Detect which cell encompasses the target text, then output its [x, y] center coordinate. 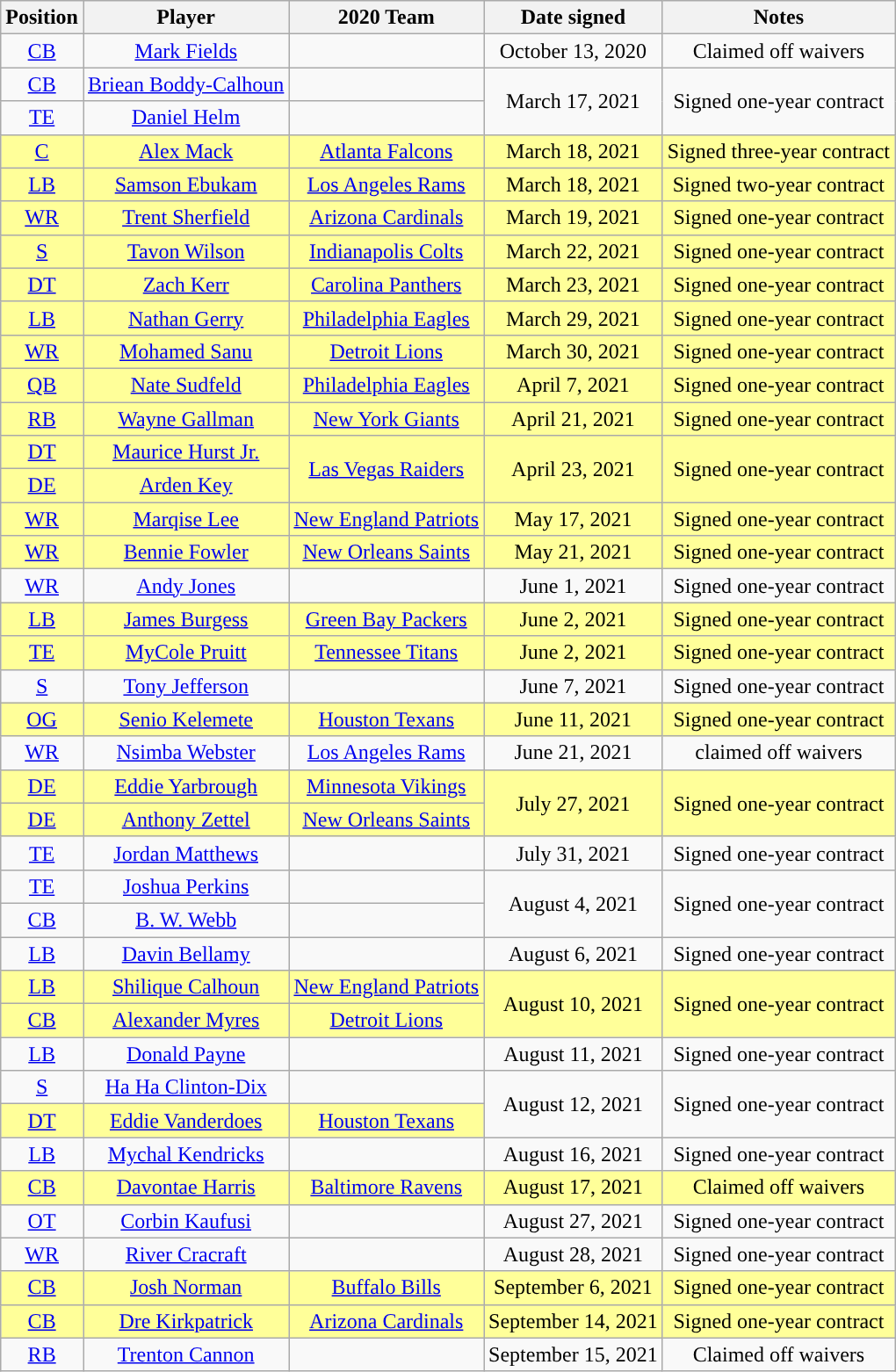
Atlanta Falcons [387, 151]
Shilique Calhoun [185, 987]
Signed three-year contract [778, 151]
Bennie Fowler [185, 552]
OG [42, 719]
Corbin Kaufusi [185, 1221]
Player [185, 18]
Mohamed Sanu [185, 351]
March 19, 2021 [574, 218]
River Cracraft [185, 1254]
Samson Ebukam [185, 184]
Dre Kirkpatrick [185, 1321]
Carolina Panthers [387, 285]
March 22, 2021 [574, 251]
September 14, 2021 [574, 1321]
Trenton Cannon [185, 1354]
Alex Mack [185, 151]
Tennessee Titans [387, 653]
Wayne Gallman [185, 419]
Joshua Perkins [185, 886]
August 27, 2021 [574, 1221]
Jordan Matthews [185, 853]
Buffalo Bills [387, 1288]
Maurice Hurst Jr. [185, 452]
June 21, 2021 [574, 753]
C [42, 151]
May 17, 2021 [574, 519]
Tony Jefferson [185, 686]
Briean Boddy-Calhoun [185, 84]
Josh Norman [185, 1288]
Nsimba Webster [185, 753]
James Burgess [185, 619]
August 12, 2021 [574, 1104]
Las Vegas Raiders [387, 469]
Nathan Gerry [185, 318]
August 28, 2021 [574, 1254]
July 27, 2021 [574, 803]
Senio Kelemete [185, 719]
Davin Bellamy [185, 953]
Nate Sudfeld [185, 385]
March 30, 2021 [574, 351]
2020 Team [387, 18]
March 29, 2021 [574, 318]
March 23, 2021 [574, 285]
Trent Sherfield [185, 218]
August 17, 2021 [574, 1188]
August 4, 2021 [574, 903]
July 31, 2021 [574, 853]
claimed off waivers [778, 753]
Zach Kerr [185, 285]
April 7, 2021 [574, 385]
June 11, 2021 [574, 719]
Marqise Lee [185, 519]
OT [42, 1221]
September 15, 2021 [574, 1354]
Baltimore Ravens [387, 1188]
MyCole Pruitt [185, 653]
New York Giants [387, 419]
Mychal Kendricks [185, 1154]
QB [42, 385]
B. W. Webb [185, 920]
Daniel Helm [185, 118]
Green Bay Packers [387, 619]
Eddie Yarbrough [185, 786]
August 11, 2021 [574, 1054]
October 13, 2020 [574, 51]
April 21, 2021 [574, 419]
Signed two-year contract [778, 184]
Tavon Wilson [185, 251]
Donald Payne [185, 1054]
August 10, 2021 [574, 1004]
Minnesota Vikings [387, 786]
Arden Key [185, 486]
August 6, 2021 [574, 953]
May 21, 2021 [574, 552]
Ha Ha Clinton-Dix [185, 1087]
Anthony Zettel [185, 820]
Date signed [574, 18]
September 6, 2021 [574, 1288]
Notes [778, 18]
Alexander Myres [185, 1021]
April 23, 2021 [574, 469]
Indianapolis Colts [387, 251]
August 16, 2021 [574, 1154]
June 1, 2021 [574, 586]
Position [42, 18]
Davontae Harris [185, 1188]
Andy Jones [185, 586]
June 7, 2021 [574, 686]
Mark Fields [185, 51]
March 17, 2021 [574, 101]
Eddie Vanderdoes [185, 1121]
